Determine the [x, y] coordinate at the center of the cell enclosing the given text.  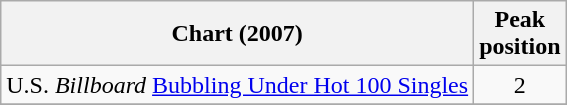
Chart (2007) [238, 34]
Peakposition [520, 34]
2 [520, 85]
U.S. Billboard Bubbling Under Hot 100 Singles [238, 85]
